Capture the cell that displays the provided text and extract its [X, Y] central coordinate. 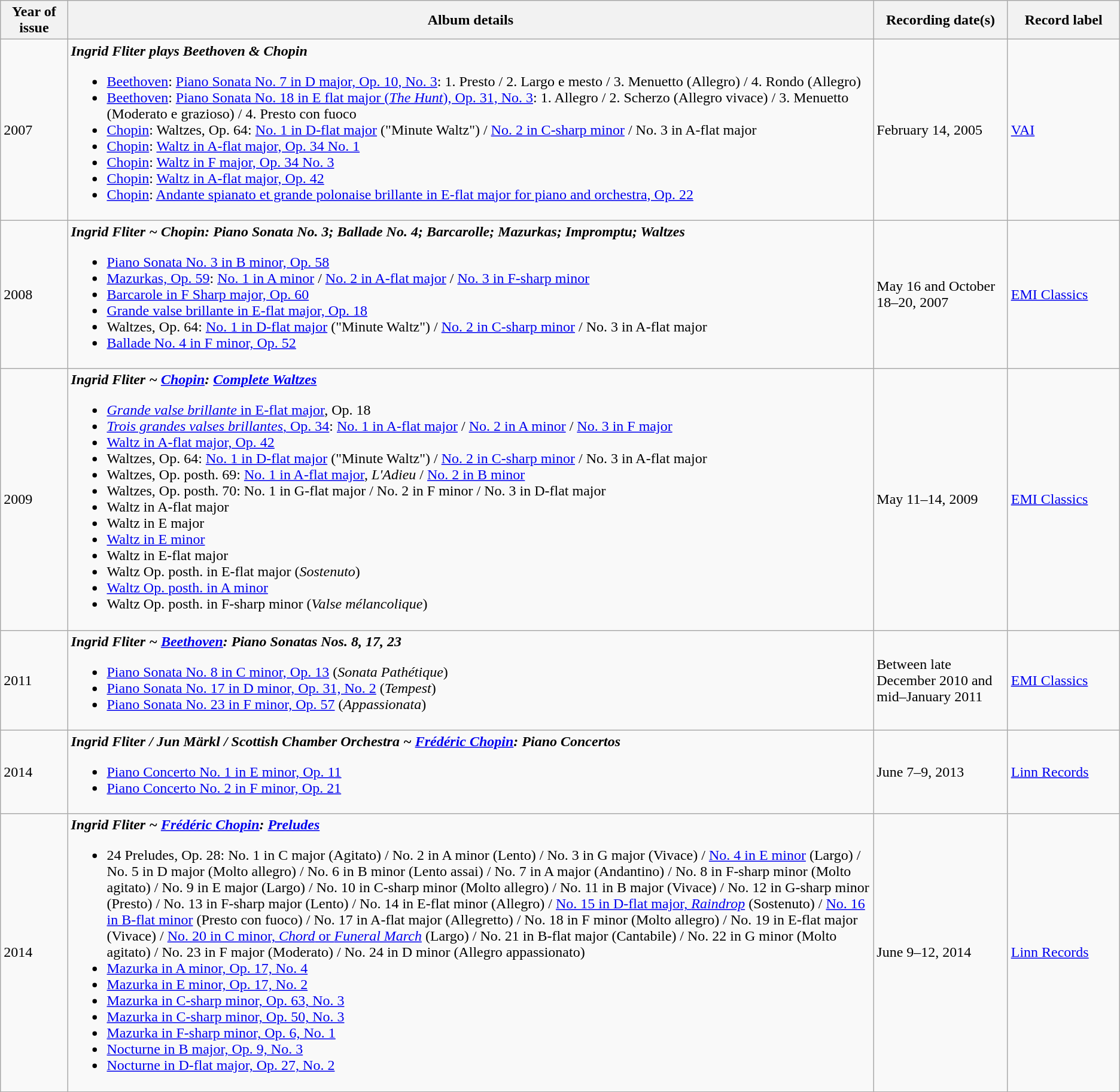
VAI [1064, 130]
February 14, 2005 [941, 130]
Recording date(s) [941, 20]
Record label [1064, 20]
2009 [34, 499]
May 11–14, 2009 [941, 499]
Year of issue [34, 20]
June 7–9, 2013 [941, 772]
Between late December 2010 and mid–January 2011 [941, 680]
2007 [34, 130]
Album details [470, 20]
May 16 and October 18–20, 2007 [941, 294]
2008 [34, 294]
June 9–12, 2014 [941, 953]
2011 [34, 680]
